Provide the [X, Y] coordinate of the cell's center where the given text is located.  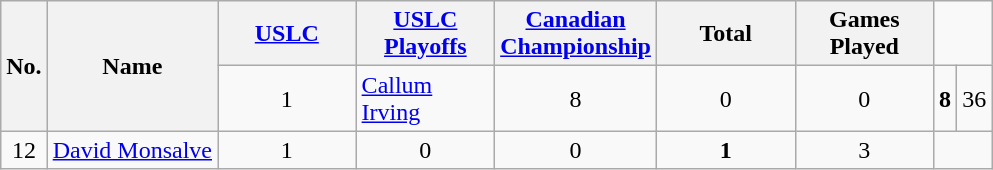
Name [132, 66]
12 [24, 150]
USLC Playoffs [426, 34]
No. [24, 66]
Callum Irving [426, 98]
USLC [288, 34]
36 [974, 98]
3 [864, 150]
Games Played [864, 34]
David Monsalve [132, 150]
Total [726, 34]
Canadian Championship [576, 34]
